Determine the [X, Y] coordinate at the center of the cell enclosing the given text.  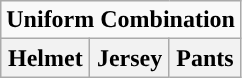
Helmet [46, 58]
Uniform Combination [121, 20]
Jersey [130, 58]
Pants [204, 58]
